Scan for the cell matching the given text and deliver its (x, y) coordinate at center. 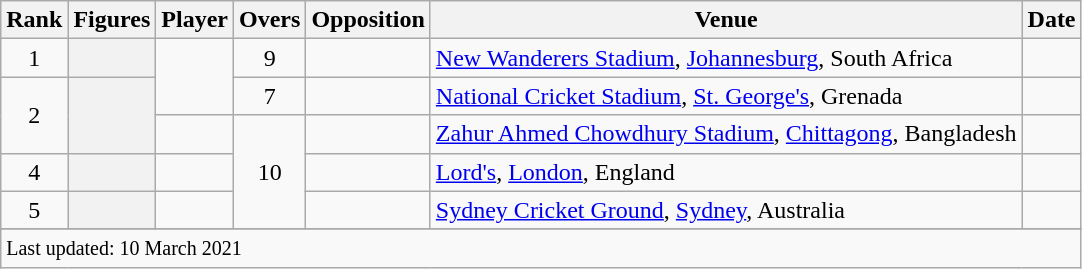
Sydney Cricket Ground, Sydney, Australia (726, 210)
1 (34, 58)
7 (270, 96)
4 (34, 172)
Zahur Ahmed Chowdhury Stadium, Chittagong, Bangladesh (726, 134)
Rank (34, 20)
Venue (726, 20)
9 (270, 58)
Overs (270, 20)
2 (34, 115)
Last updated: 10 March 2021 (541, 248)
5 (34, 210)
Lord's, London, England (726, 172)
10 (270, 172)
Figures (112, 20)
Date (1052, 20)
Player (195, 20)
Opposition (368, 20)
National Cricket Stadium, St. George's, Grenada (726, 96)
New Wanderers Stadium, Johannesburg, South Africa (726, 58)
